Search for the cell housing the specified text and yield its (x, y) center coordinate. 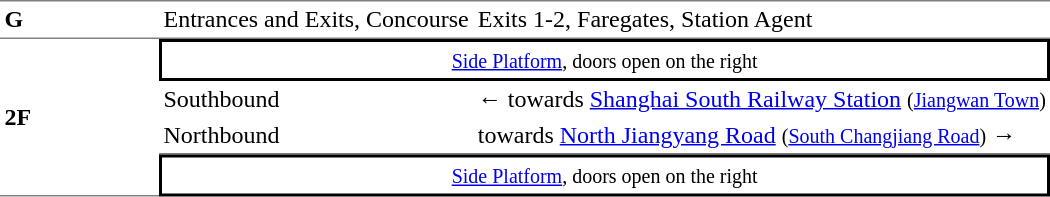
G (80, 20)
Northbound (316, 136)
Entrances and Exits, Concourse (316, 20)
towards North Jiangyang Road (South Changjiang Road) → (762, 136)
← towards Shanghai South Railway Station (Jiangwan Town) (762, 99)
Southbound (316, 99)
2F (80, 118)
Exits 1-2, Faregates, Station Agent (762, 20)
